Detect which cell encompasses the target text, then output its (x, y) center coordinate. 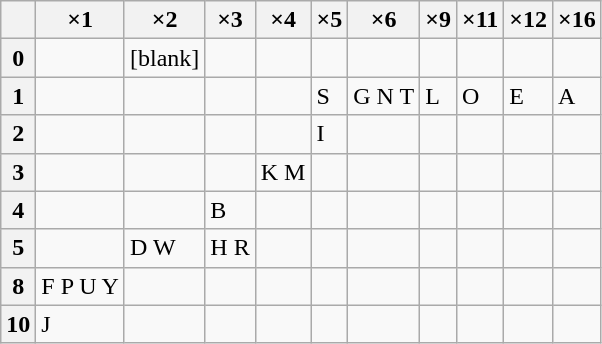
8 (18, 286)
5 (18, 248)
×11 (480, 20)
×4 (283, 20)
×1 (80, 20)
D W (164, 248)
×16 (578, 20)
×2 (164, 20)
4 (18, 210)
0 (18, 58)
1 (18, 96)
2 (18, 134)
G N T (384, 96)
[blank] (164, 58)
O (480, 96)
×3 (230, 20)
×6 (384, 20)
S (330, 96)
F P U Y (80, 286)
×12 (528, 20)
10 (18, 324)
×5 (330, 20)
3 (18, 172)
E (528, 96)
H R (230, 248)
K M (283, 172)
L (438, 96)
J (80, 324)
A (578, 96)
×9 (438, 20)
B (230, 210)
I (330, 134)
